Extract the (X, Y) coordinate from the center of the cell holding the provided text.  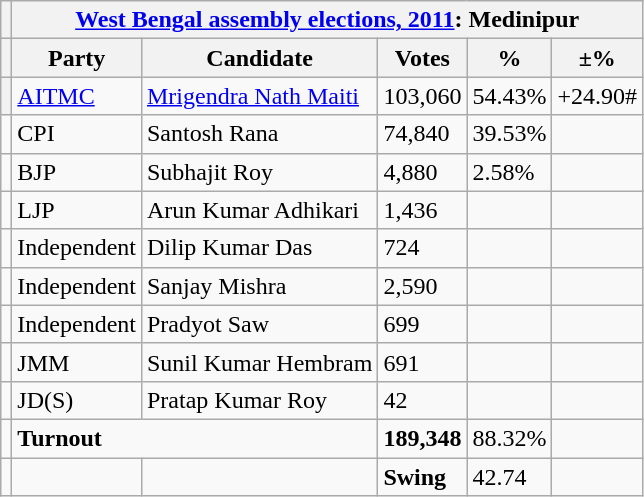
Sunil Kumar Hembram (259, 362)
% (510, 58)
Pradyot Saw (259, 324)
74,840 (422, 134)
Swing (422, 477)
Turnout (195, 438)
BJP (77, 172)
103,060 (422, 96)
Dilip Kumar Das (259, 248)
42.74 (510, 477)
699 (422, 324)
Votes (422, 58)
JD(S) (77, 400)
189,348 (422, 438)
2,590 (422, 286)
AITMC (77, 96)
88.32% (510, 438)
4,880 (422, 172)
Sanjay Mishra (259, 286)
JMM (77, 362)
Mrigendra Nath Maiti (259, 96)
724 (422, 248)
Santosh Rana (259, 134)
Party (77, 58)
West Bengal assembly elections, 2011: Medinipur (328, 20)
1,436 (422, 210)
Arun Kumar Adhikari (259, 210)
Pratap Kumar Roy (259, 400)
+24.90# (598, 96)
691 (422, 362)
LJP (77, 210)
2.58% (510, 172)
Candidate (259, 58)
CPI (77, 134)
±% (598, 58)
39.53% (510, 134)
54.43% (510, 96)
42 (422, 400)
Subhajit Roy (259, 172)
